Return the (x, y) coordinate for the center point of the cell that contains the specified text.  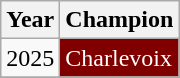
Charlevoix (120, 58)
Champion (120, 20)
Year (30, 20)
2025 (30, 58)
